Identify which cell holds the provided text, then report its (X, Y) central coordinate. 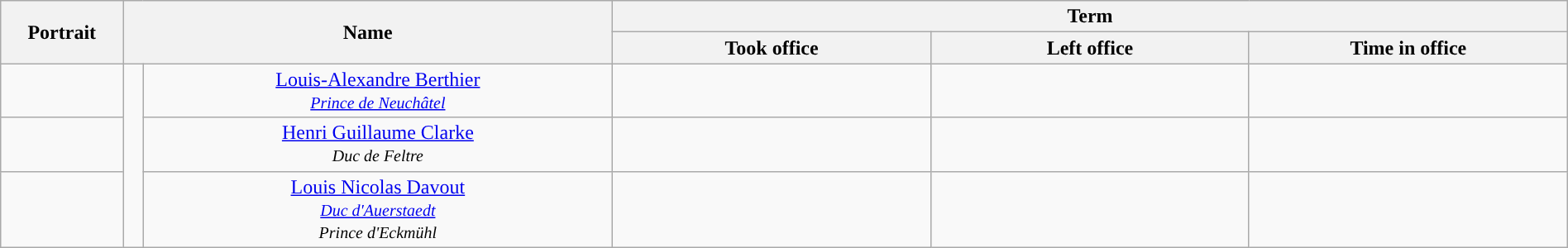
Time in office (1408, 48)
Henri Guillaume ClarkeDuc de Feltre (378, 144)
Term (1090, 17)
Louis Nicolas DavoutDuc d'AuerstaedtPrince d'Eckmühl (378, 209)
Name (368, 32)
Took office (772, 48)
Portrait (62, 32)
Louis-Alexandre BerthierPrince de Neuchâtel (378, 91)
Left office (1090, 48)
